Detect which cell encompasses the target text, then output its (x, y) center coordinate. 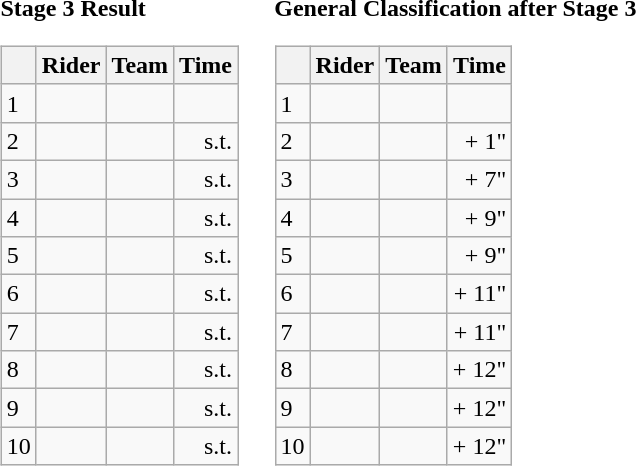
+ 7" (479, 179)
+ 1" (479, 141)
